Identify which cell holds the provided text, then report its [X, Y] central coordinate. 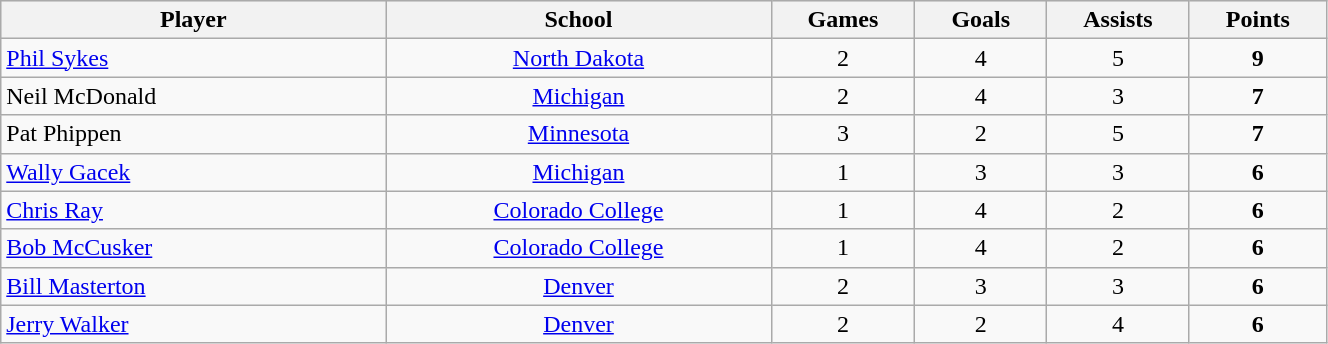
Chris Ray [194, 210]
Player [194, 20]
Pat Phippen [194, 134]
Bill Masterton [194, 286]
Assists [1118, 20]
North Dakota [578, 58]
9 [1258, 58]
Wally Gacek [194, 172]
School [578, 20]
Points [1258, 20]
Bob McCusker [194, 248]
Games [843, 20]
Jerry Walker [194, 324]
Neil McDonald [194, 96]
Minnesota [578, 134]
Phil Sykes [194, 58]
Goals [981, 20]
